For the text-containing cell, return its midpoint in (x, y) coordinate format. 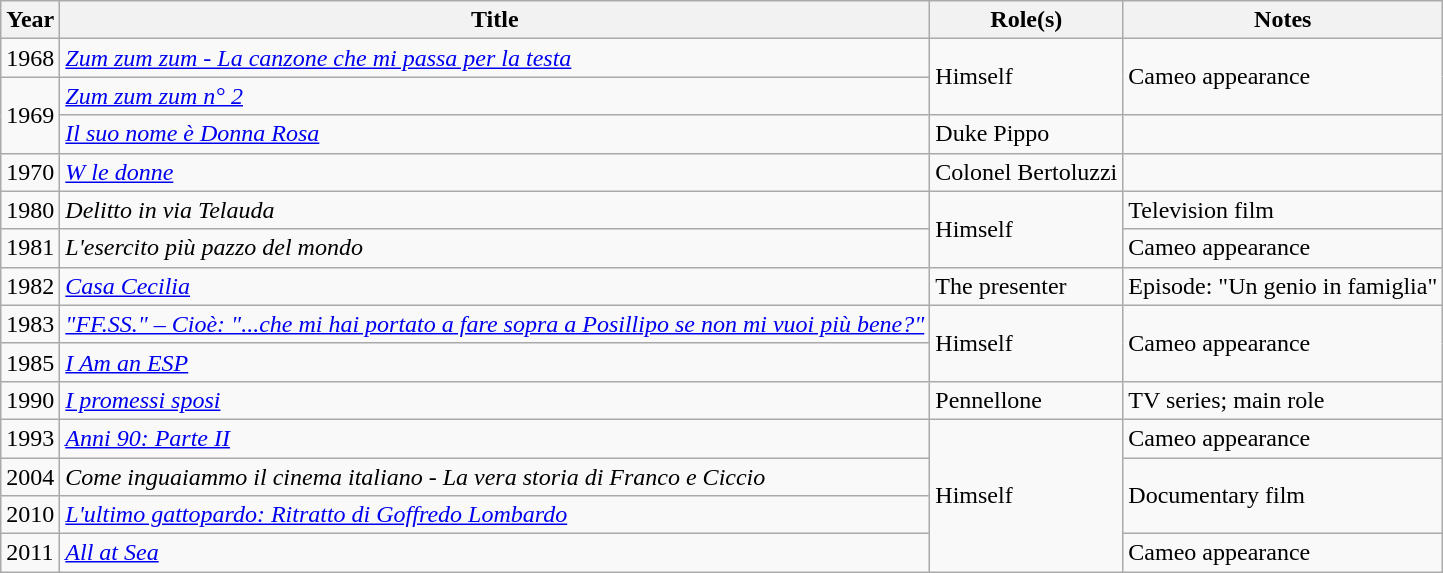
The presenter (1026, 286)
Television film (1283, 210)
Pennellone (1026, 400)
Il suo nome è Donna Rosa (495, 134)
1982 (30, 286)
1993 (30, 438)
1990 (30, 400)
1968 (30, 58)
Duke Pippo (1026, 134)
1981 (30, 248)
Colonel Bertoluzzi (1026, 172)
2011 (30, 553)
1969 (30, 115)
Title (495, 20)
1983 (30, 324)
Casa Cecilia (495, 286)
Delitto in via Telauda (495, 210)
2010 (30, 515)
Documentary film (1283, 496)
All at Sea (495, 553)
L'ultimo gattopardo: Ritratto di Goffredo Lombardo (495, 515)
L'esercito più pazzo del mondo (495, 248)
1970 (30, 172)
Year (30, 20)
2004 (30, 477)
"FF.SS." – Cioè: "...che mi hai portato a fare sopra a Posillipo se non mi vuoi più bene?" (495, 324)
Come inguaiammo il cinema italiano - La vera storia di Franco e Ciccio (495, 477)
Zum zum zum - La canzone che mi passa per la testa (495, 58)
Role(s) (1026, 20)
W le donne (495, 172)
1980 (30, 210)
Zum zum zum n° 2 (495, 96)
Notes (1283, 20)
I promessi sposi (495, 400)
Anni 90: Parte II (495, 438)
TV series; main role (1283, 400)
Episode: "Un genio in famiglia" (1283, 286)
1985 (30, 362)
I Am an ESP (495, 362)
